Return (x, y) of the center of cell containing provided text 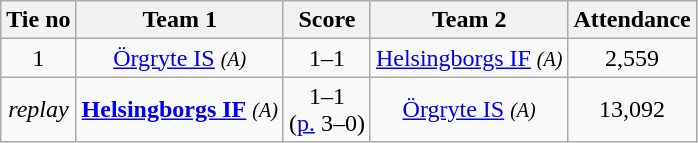
Team 2 (469, 20)
Tie no (38, 20)
2,559 (632, 58)
Team 1 (180, 20)
1–1 (326, 58)
replay (38, 110)
1 (38, 58)
1–1(p. 3–0) (326, 110)
13,092 (632, 110)
Attendance (632, 20)
Score (326, 20)
